Extract the (x, y) coordinate from the center of the cell holding the provided text.  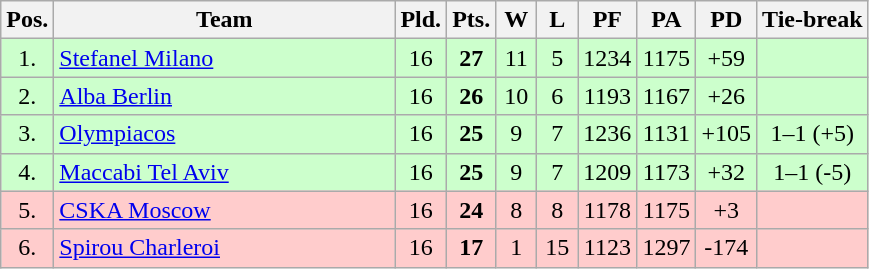
Spirou Charleroi (224, 248)
1 (516, 248)
Pos. (28, 20)
PA (666, 20)
17 (472, 248)
1209 (608, 172)
24 (472, 210)
W (516, 20)
-174 (726, 248)
+26 (726, 96)
5. (28, 210)
3. (28, 134)
1234 (608, 58)
6. (28, 248)
+59 (726, 58)
+32 (726, 172)
+105 (726, 134)
1167 (666, 96)
Olympiacos (224, 134)
1131 (666, 134)
2. (28, 96)
PF (608, 20)
26 (472, 96)
1193 (608, 96)
1178 (608, 210)
11 (516, 58)
PD (726, 20)
1–1 (+5) (813, 134)
1297 (666, 248)
1173 (666, 172)
10 (516, 96)
Team (224, 20)
6 (558, 96)
Pts. (472, 20)
Pld. (421, 20)
27 (472, 58)
1236 (608, 134)
15 (558, 248)
Maccabi Tel Aviv (224, 172)
L (558, 20)
Stefanel Milano (224, 58)
1123 (608, 248)
Alba Berlin (224, 96)
+3 (726, 210)
5 (558, 58)
1. (28, 58)
1–1 (-5) (813, 172)
CSKA Moscow (224, 210)
Tie-break (813, 20)
4. (28, 172)
